Extract the [x, y] coordinate from the center of the cell holding the provided text.  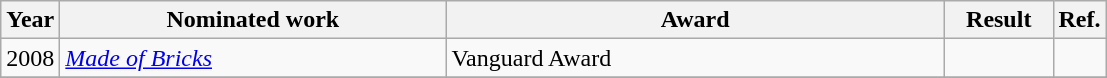
Vanguard Award [696, 58]
Year [30, 20]
Award [696, 20]
Made of Bricks [253, 58]
Result [998, 20]
Nominated work [253, 20]
Ref. [1080, 20]
2008 [30, 58]
